Pinpoint the cell where the given text exists, returning its (x, y) midpoint coordinate. 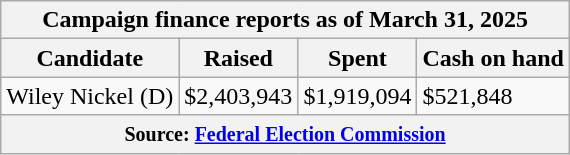
$521,848 (493, 96)
Spent (358, 58)
Cash on hand (493, 58)
Raised (238, 58)
Wiley Nickel (D) (90, 96)
Campaign finance reports as of March 31, 2025 (286, 20)
Candidate (90, 58)
Source: Federal Election Commission (286, 134)
$2,403,943 (238, 96)
$1,919,094 (358, 96)
